Determine the [X, Y] coordinate at the center of the cell enclosing the given text.  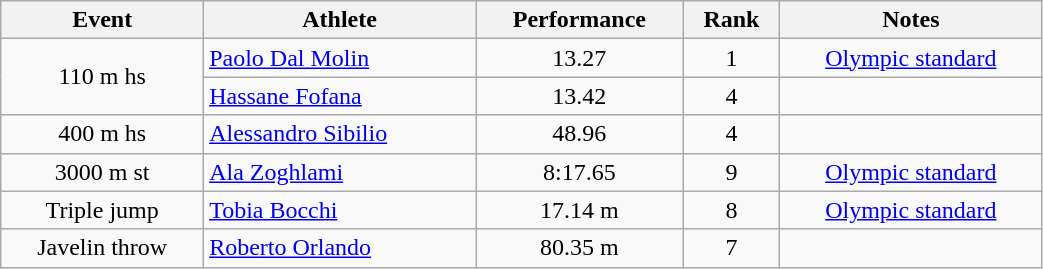
17.14 m [580, 210]
110 m hs [102, 77]
13.42 [580, 96]
Paolo Dal Molin [340, 58]
Performance [580, 20]
8:17.65 [580, 172]
Triple jump [102, 210]
Rank [732, 20]
13.27 [580, 58]
Alessandro Sibilio [340, 134]
Athlete [340, 20]
Notes [911, 20]
48.96 [580, 134]
Tobia Bocchi [340, 210]
400 m hs [102, 134]
Hassane Fofana [340, 96]
8 [732, 210]
1 [732, 58]
7 [732, 248]
3000 m st [102, 172]
Roberto Orlando [340, 248]
9 [732, 172]
Ala Zoghlami [340, 172]
80.35 m [580, 248]
Javelin throw [102, 248]
Event [102, 20]
